Return (x, y) of the center of cell containing provided text 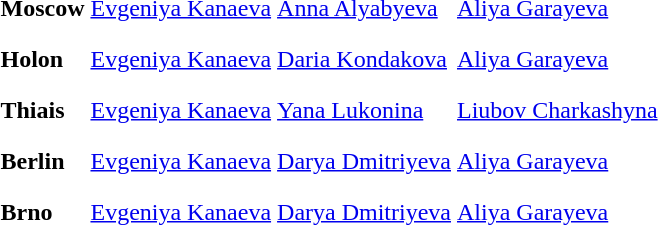
Yana Lukonina (364, 110)
Daria Kondakova (364, 59)
Darya Dmitriyeva (364, 161)
